Extract the [x, y] coordinate from the center of the cell holding the provided text.  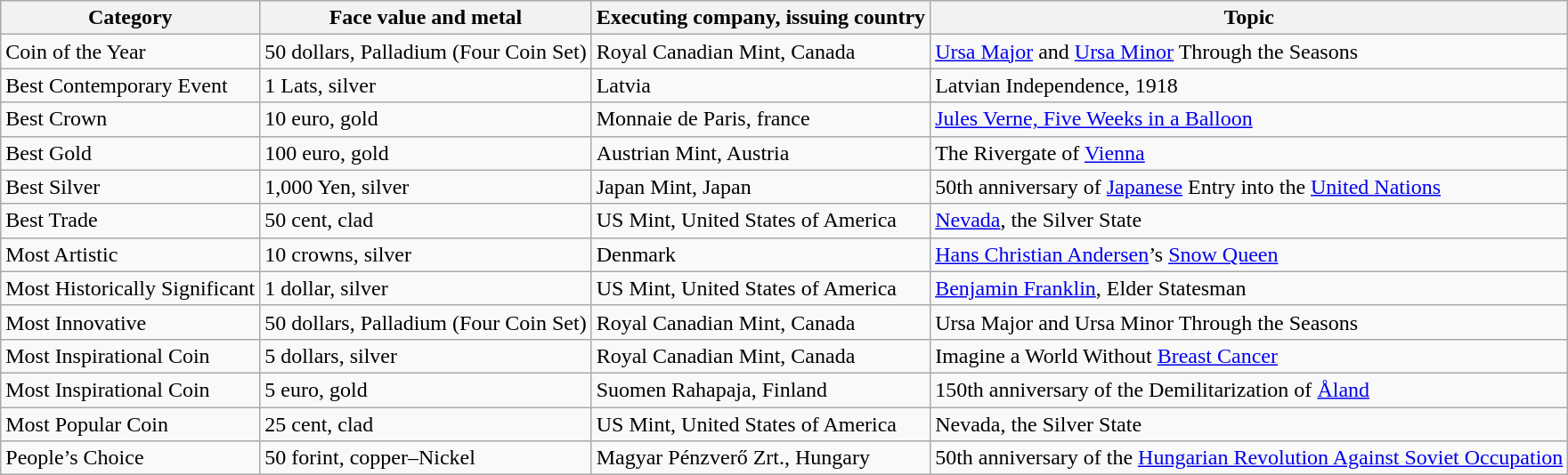
25 cent, clad [426, 424]
50 cent, clad [426, 221]
Coin of the Year [130, 52]
Most Artistic [130, 254]
100 euro, gold [426, 153]
Most Popular Coin [130, 424]
Most Historically Significant [130, 288]
Hans Christian Andersen’s Snow Queen [1249, 254]
10 crowns, silver [426, 254]
Monnaie de Paris, france [760, 119]
Benjamin Franklin, Elder Statesman [1249, 288]
Best Gold [130, 153]
Suomen Rahapaja, Finland [760, 390]
10 euro, gold [426, 119]
50th anniversary of the Hungarian Revolution Against Soviet Occupation [1249, 458]
Best Contemporary Event [130, 85]
Latvia [760, 85]
50th anniversary of Japanese Entry into the United Nations [1249, 187]
Magyar Pénzverő Zrt., Hungary [760, 458]
5 euro, gold [426, 390]
Best Crown [130, 119]
Latvian Independence, 1918 [1249, 85]
Denmark [760, 254]
Japan Mint, Japan [760, 187]
Jules Verne, Five Weeks in a Balloon [1249, 119]
Topic [1249, 18]
1 dollar, silver [426, 288]
Best Trade [130, 221]
Best Silver [130, 187]
Face value and metal [426, 18]
The Rivergate of Vienna [1249, 153]
1,000 Yen, silver [426, 187]
50 forint, copper–Nickel [426, 458]
Austrian Mint, Austria [760, 153]
5 dollars, silver [426, 356]
People’s Choice [130, 458]
1 Lats, silver [426, 85]
Category [130, 18]
Imagine a World Without Breast Cancer [1249, 356]
Executing company, issuing country [760, 18]
150th anniversary of the Demilitarization of Åland [1249, 390]
Most Innovative [130, 322]
